Determine the (X, Y) coordinate at the center of the cell enclosing the given text.  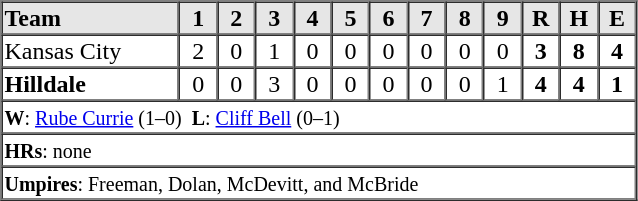
6 (388, 18)
E (617, 18)
HRs: none (319, 150)
Umpires: Freeman, Dolan, McDevitt, and McBride (319, 182)
R (541, 18)
Kansas City (91, 50)
7 (427, 18)
5 (350, 18)
Hilldale (91, 84)
Team (91, 18)
W: Rube Currie (1–0) L: Cliff Bell (0–1) (319, 116)
9 (503, 18)
H (579, 18)
